Scan for the cell matching the given text and deliver its [X, Y] coordinate at center. 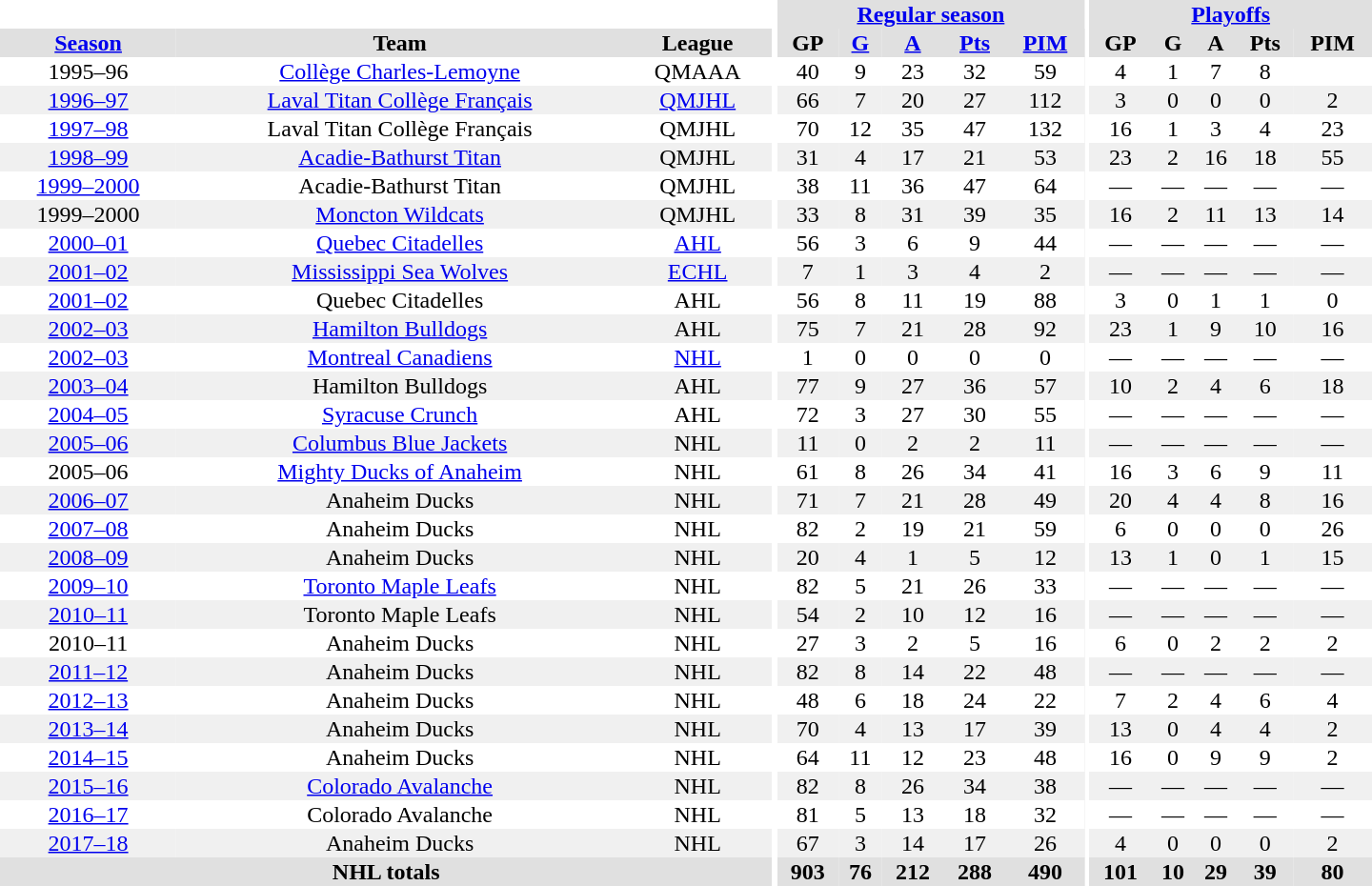
2014–15 [88, 757]
Syracuse Crunch [400, 414]
29 [1216, 872]
2011–12 [88, 672]
101 [1120, 872]
2004–05 [88, 414]
41 [1046, 472]
88 [1046, 300]
54 [808, 614]
NHL totals [386, 872]
1998–99 [88, 157]
61 [808, 472]
132 [1046, 129]
Collège Charles-Lemoyne [400, 71]
Mississippi Sea Wolves [400, 272]
1995–96 [88, 71]
2012–13 [88, 700]
72 [808, 414]
2000–01 [88, 243]
67 [808, 843]
903 [808, 872]
66 [808, 100]
40 [808, 71]
2006–07 [88, 500]
Columbus Blue Jackets [400, 443]
57 [1046, 386]
2003–04 [88, 386]
81 [808, 815]
49 [1046, 500]
2008–09 [88, 557]
71 [808, 500]
Playoffs [1231, 14]
Mighty Ducks of Anaheim [400, 472]
Montreal Canadiens [400, 357]
Season [88, 43]
League [697, 43]
Regular season [930, 14]
490 [1046, 872]
112 [1046, 100]
2015–16 [88, 786]
30 [974, 414]
2009–10 [88, 586]
2017–18 [88, 843]
Team [400, 43]
288 [974, 872]
44 [1046, 243]
76 [859, 872]
2007–08 [88, 529]
92 [1046, 329]
QMAAA [697, 71]
212 [913, 872]
80 [1332, 872]
15 [1332, 557]
Moncton Wildcats [400, 214]
ECHL [697, 272]
53 [1046, 157]
24 [974, 700]
1996–97 [88, 100]
2016–17 [88, 815]
77 [808, 386]
1997–98 [88, 129]
75 [808, 329]
2013–14 [88, 729]
